Determine the (x, y) coordinate at the center of the cell enclosing the given text.  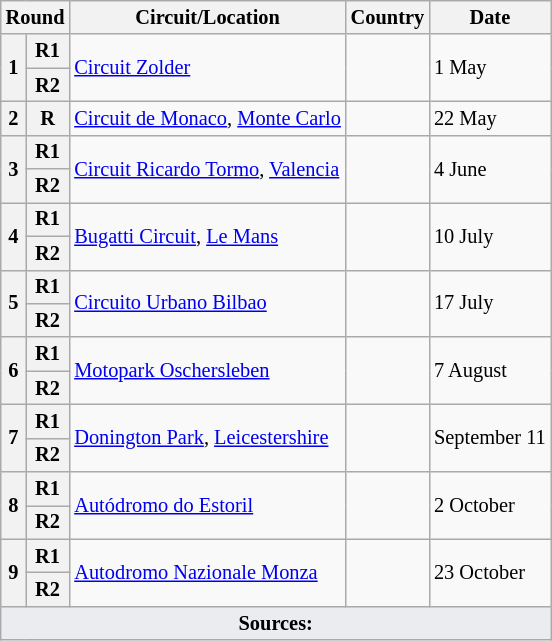
Round (36, 17)
Circuit/Location (207, 17)
Circuit de Monaco, Monte Carlo (207, 118)
9 (14, 572)
10 July (490, 236)
Motopark Oschersleben (207, 370)
4 June (490, 168)
Country (388, 17)
2 (14, 118)
6 (14, 370)
8 (14, 506)
Circuito Urbano Bilbao (207, 304)
7 August (490, 370)
Bugatti Circuit, Le Mans (207, 236)
23 October (490, 572)
22 May (490, 118)
1 (14, 68)
Donington Park, Leicestershire (207, 438)
Date (490, 17)
2 October (490, 506)
Autódromo do Estoril (207, 506)
Autodromo Nazionale Monza (207, 572)
7 (14, 438)
17 July (490, 304)
Sources: (276, 623)
Circuit Ricardo Tormo, Valencia (207, 168)
R (48, 118)
3 (14, 168)
Circuit Zolder (207, 68)
1 May (490, 68)
5 (14, 304)
September 11 (490, 438)
4 (14, 236)
